Scan for the cell matching the given text and deliver its (X, Y) coordinate at center. 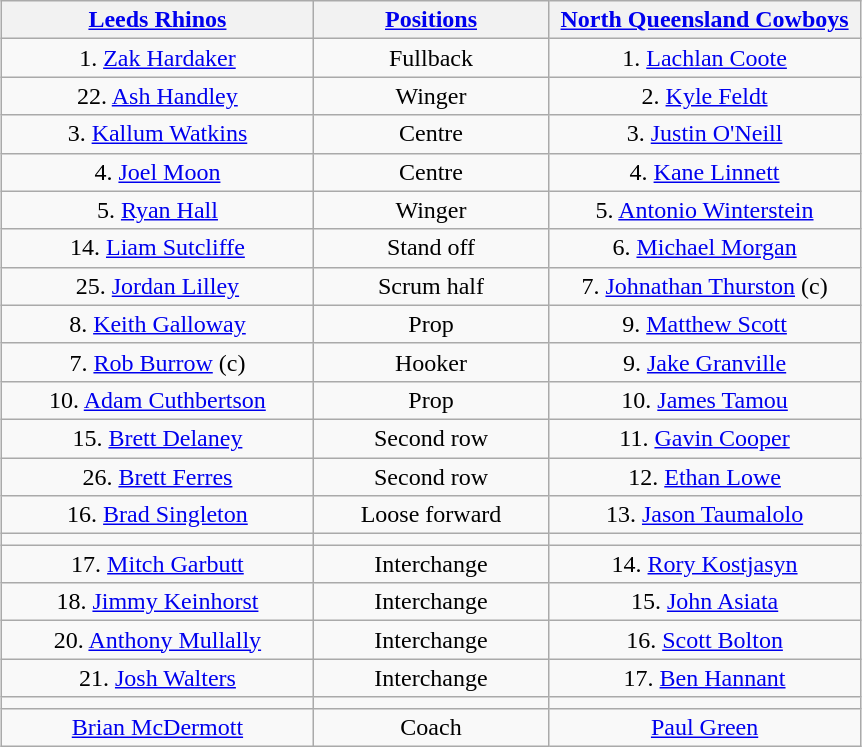
Loose forward (431, 515)
4. Joel Moon (158, 172)
14. Rory Kostjasyn (704, 564)
Positions (431, 20)
9. Jake Granville (704, 362)
1. Zak Hardaker (158, 58)
Coach (431, 727)
7. Johnathan Thurston (c) (704, 286)
4. Kane Linnett (704, 172)
9. Matthew Scott (704, 324)
2. Kyle Feldt (704, 96)
10. Adam Cuthbertson (158, 400)
Fullback (431, 58)
Leeds Rhinos (158, 20)
North Queensland Cowboys (704, 20)
Paul Green (704, 727)
26. Brett Ferres (158, 477)
7. Rob Burrow (c) (158, 362)
16. Scott Bolton (704, 640)
11. Gavin Cooper (704, 438)
21. Josh Walters (158, 678)
15. Brett Delaney (158, 438)
3. Kallum Watkins (158, 134)
25. Jordan Lilley (158, 286)
Stand off (431, 248)
Hooker (431, 362)
3. Justin O'Neill (704, 134)
1. Lachlan Coote (704, 58)
20. Anthony Mullally (158, 640)
8. Keith Galloway (158, 324)
Scrum half (431, 286)
22. Ash Handley (158, 96)
17. Mitch Garbutt (158, 564)
15. John Asiata (704, 602)
10. James Tamou (704, 400)
16. Brad Singleton (158, 515)
12. Ethan Lowe (704, 477)
14. Liam Sutcliffe (158, 248)
5. Antonio Winterstein (704, 210)
6. Michael Morgan (704, 248)
5. Ryan Hall (158, 210)
17. Ben Hannant (704, 678)
13. Jason Taumalolo (704, 515)
Brian McDermott (158, 727)
18. Jimmy Keinhorst (158, 602)
